Extract the (x, y) coordinate from the center of the cell holding the provided text.  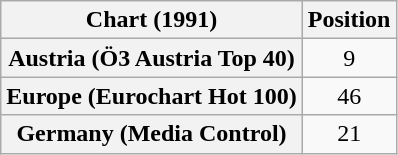
Chart (1991) (152, 20)
Austria (Ö3 Austria Top 40) (152, 58)
Germany (Media Control) (152, 134)
Position (349, 20)
Europe (Eurochart Hot 100) (152, 96)
21 (349, 134)
9 (349, 58)
46 (349, 96)
